Return the [x, y] coordinate for the center point of the cell that contains the specified text.  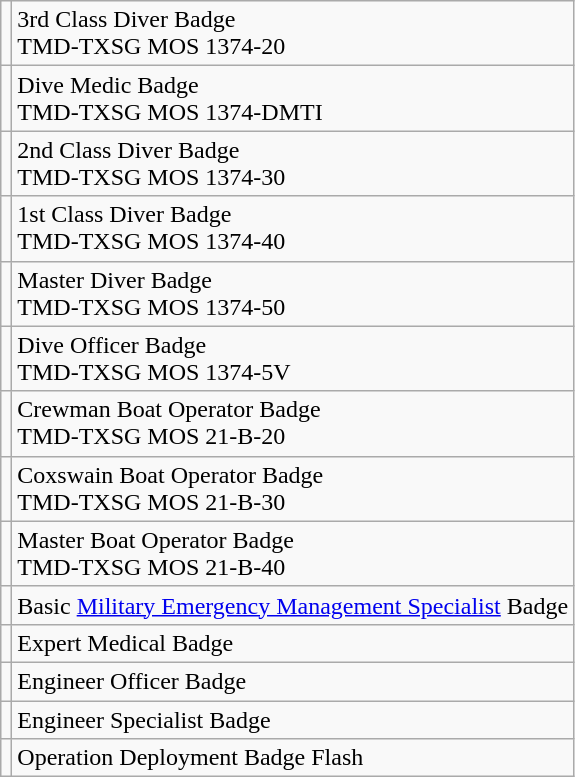
Dive Medic BadgeTMD-TXSG MOS 1374-DMTI [293, 98]
1st Class Diver BadgeTMD-TXSG MOS 1374-40 [293, 228]
3rd Class Diver BadgeTMD-TXSG MOS 1374-20 [293, 34]
Coxswain Boat Operator BadgeTMD-TXSG MOS 21-B-30 [293, 488]
Basic Military Emergency Management Specialist Badge [293, 605]
Operation Deployment Badge Flash [293, 758]
Master Boat Operator BadgeTMD-TXSG MOS 21-B-40 [293, 554]
Engineer Specialist Badge [293, 719]
Master Diver BadgeTMD-TXSG MOS 1374-50 [293, 294]
Expert Medical Badge [293, 643]
Engineer Officer Badge [293, 681]
Dive Officer BadgeTMD-TXSG MOS 1374-5V [293, 358]
2nd Class Diver BadgeTMD-TXSG MOS 1374-30 [293, 164]
Crewman Boat Operator BadgeTMD-TXSG MOS 21-B-20 [293, 424]
